Extract the [x, y] coordinate from the center of the cell holding the provided text.  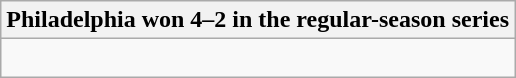
Philadelphia won 4–2 in the regular-season series [258, 20]
